Return the (x, y) coordinate for the center point of the cell that contains the specified text.  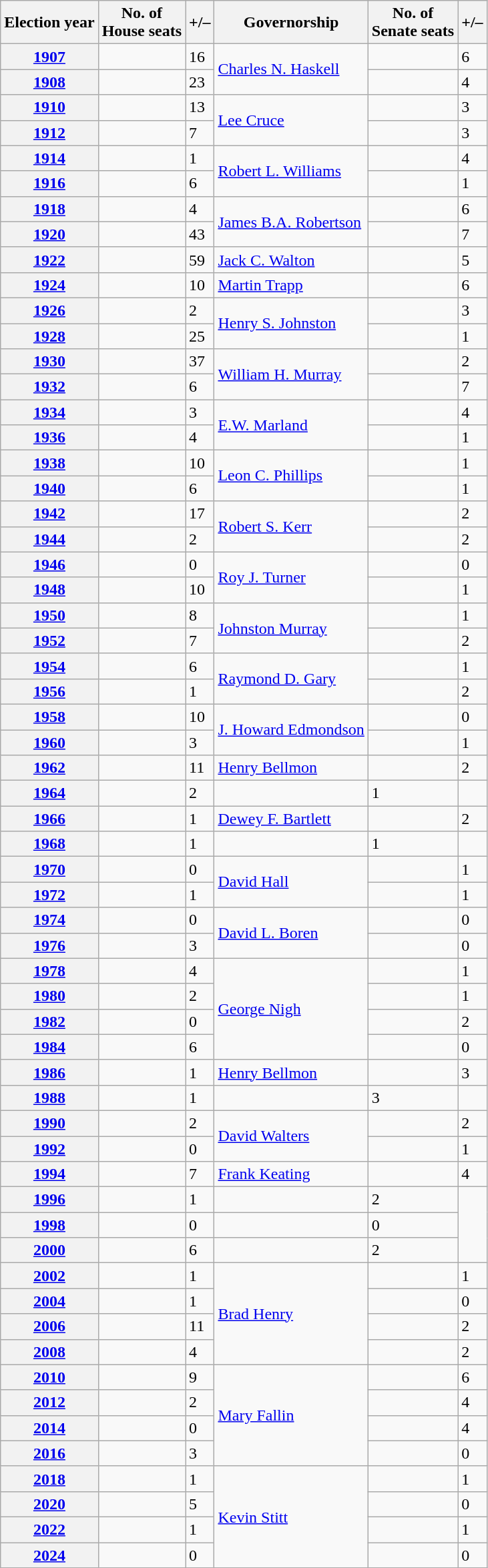
1976 (49, 945)
1986 (49, 1072)
1946 (49, 564)
David Hall (291, 882)
1930 (49, 362)
1958 (49, 717)
Raymond D. Gary (291, 679)
Leon C. Phillips (291, 476)
Robert L. Williams (291, 171)
1922 (49, 260)
1980 (49, 996)
1928 (49, 336)
1978 (49, 971)
1924 (49, 285)
James B.A. Robertson (291, 222)
2014 (49, 1428)
Henry S. Johnston (291, 323)
1968 (49, 844)
13 (200, 107)
No. ofSenate seats (413, 23)
43 (200, 234)
25 (200, 336)
1918 (49, 209)
37 (200, 362)
Kevin Stitt (291, 1517)
23 (200, 82)
1954 (49, 666)
1966 (49, 819)
2002 (49, 1276)
2020 (49, 1504)
1994 (49, 1174)
2024 (49, 1555)
J. Howard Edmondson (291, 729)
George Nigh (291, 1009)
William H. Murray (291, 374)
2006 (49, 1326)
1942 (49, 514)
2008 (49, 1352)
1936 (49, 438)
1920 (49, 234)
1914 (49, 158)
1912 (49, 133)
59 (200, 260)
E.W. Marland (291, 425)
Roy J. Turner (291, 577)
1907 (49, 57)
1962 (49, 768)
1950 (49, 615)
1970 (49, 869)
Frank Keating (291, 1174)
David Walters (291, 1136)
2004 (49, 1301)
Mary Fallin (291, 1415)
2010 (49, 1377)
1982 (49, 1022)
1960 (49, 743)
1984 (49, 1047)
1934 (49, 412)
1974 (49, 920)
1910 (49, 107)
9 (200, 1377)
2012 (49, 1403)
Dewey F. Bartlett (291, 819)
1972 (49, 895)
1926 (49, 310)
8 (200, 615)
1996 (49, 1200)
David L. Boren (291, 933)
1956 (49, 691)
1908 (49, 82)
Johnston Murray (291, 628)
1916 (49, 183)
Robert S. Kerr (291, 526)
2018 (49, 1479)
Charles N. Haskell (291, 69)
1944 (49, 539)
Brad Henry (291, 1314)
1988 (49, 1098)
1948 (49, 590)
1998 (49, 1225)
No. ofHouse seats (142, 23)
2016 (49, 1453)
2022 (49, 1529)
1938 (49, 463)
1932 (49, 387)
Election year (49, 23)
Jack C. Walton (291, 260)
1992 (49, 1148)
17 (200, 514)
Lee Cruce (291, 120)
2000 (49, 1250)
1990 (49, 1123)
1964 (49, 793)
Governorship (291, 23)
1940 (49, 488)
16 (200, 57)
1952 (49, 641)
Martin Trapp (291, 285)
